Return (X, Y) of the center of cell containing provided text 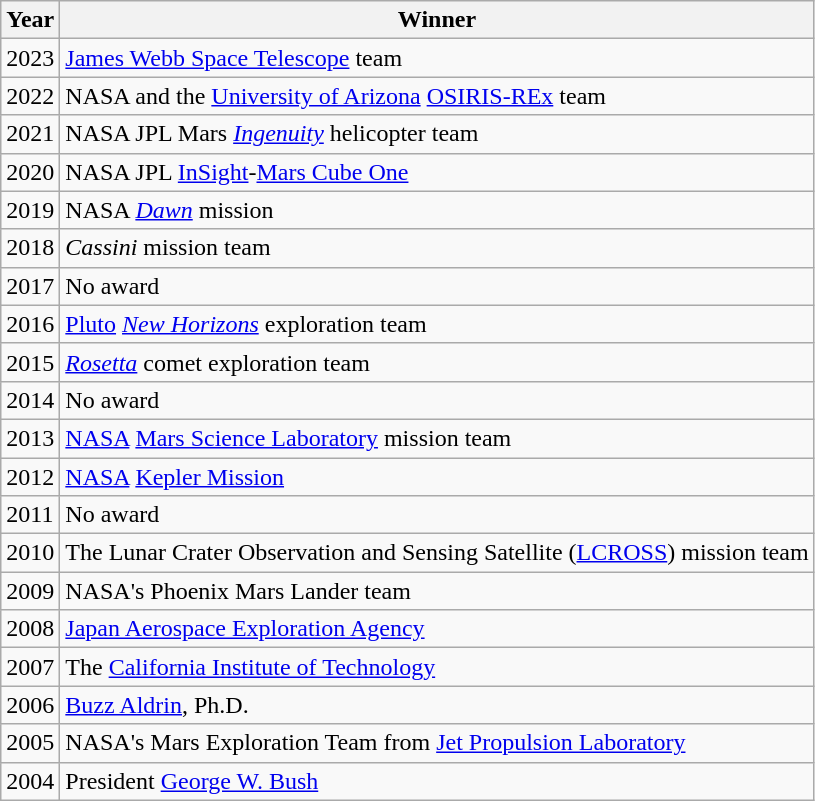
The Lunar Crater Observation and Sensing Satellite (LCROSS) mission team (437, 553)
NASA JPL InSight-Mars Cube One (437, 172)
2012 (30, 477)
NASA's Mars Exploration Team from Jet Propulsion Laboratory (437, 743)
2006 (30, 705)
2020 (30, 172)
NASA's Phoenix Mars Lander team (437, 591)
Winner (437, 20)
2011 (30, 515)
2015 (30, 362)
Cassini mission team (437, 248)
2014 (30, 400)
Rosetta comet exploration team (437, 362)
2021 (30, 134)
2009 (30, 591)
NASA Kepler Mission (437, 477)
Pluto New Horizons exploration team (437, 324)
NASA Mars Science Laboratory mission team (437, 438)
Buzz Aldrin, Ph.D. (437, 705)
NASA and the University of Arizona OSIRIS-REx team (437, 96)
James Webb Space Telescope team (437, 58)
NASA JPL Mars Ingenuity helicopter team (437, 134)
2007 (30, 667)
2005 (30, 743)
2023 (30, 58)
Year (30, 20)
NASA Dawn mission (437, 210)
Japan Aerospace Exploration Agency (437, 629)
President George W. Bush (437, 781)
2018 (30, 248)
2010 (30, 553)
2008 (30, 629)
The California Institute of Technology (437, 667)
2016 (30, 324)
2013 (30, 438)
2019 (30, 210)
2004 (30, 781)
2022 (30, 96)
2017 (30, 286)
